Detect which cell encompasses the target text, then output its (x, y) center coordinate. 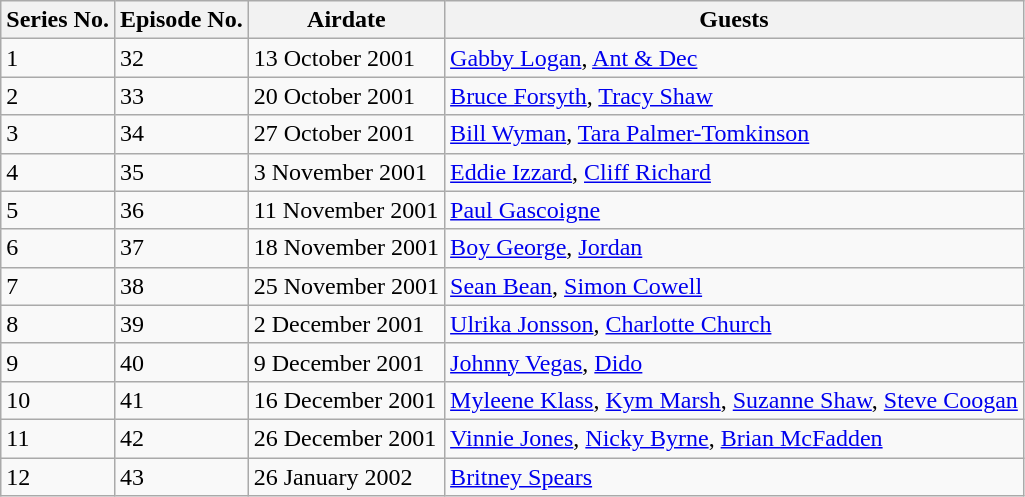
1 (58, 58)
Britney Spears (734, 477)
Gabby Logan, Ant & Dec (734, 58)
35 (181, 172)
Ulrika Jonsson, Charlotte Church (734, 324)
33 (181, 96)
4 (58, 172)
12 (58, 477)
Johnny Vegas, Dido (734, 362)
Eddie Izzard, Cliff Richard (734, 172)
36 (181, 210)
34 (181, 134)
10 (58, 400)
2 December 2001 (346, 324)
41 (181, 400)
Vinnie Jones, Nicky Byrne, Brian McFadden (734, 438)
7 (58, 286)
5 (58, 210)
13 October 2001 (346, 58)
42 (181, 438)
11 November 2001 (346, 210)
20 October 2001 (346, 96)
Paul Gascoigne (734, 210)
39 (181, 324)
Myleene Klass, Kym Marsh, Suzanne Shaw, Steve Coogan (734, 400)
9 (58, 362)
38 (181, 286)
Airdate (346, 20)
11 (58, 438)
37 (181, 248)
27 October 2001 (346, 134)
43 (181, 477)
Sean Bean, Simon Cowell (734, 286)
32 (181, 58)
6 (58, 248)
Series No. (58, 20)
3 November 2001 (346, 172)
18 November 2001 (346, 248)
26 January 2002 (346, 477)
Episode No. (181, 20)
3 (58, 134)
9 December 2001 (346, 362)
25 November 2001 (346, 286)
Boy George, Jordan (734, 248)
8 (58, 324)
Bruce Forsyth, Tracy Shaw (734, 96)
26 December 2001 (346, 438)
16 December 2001 (346, 400)
Bill Wyman, Tara Palmer-Tomkinson (734, 134)
40 (181, 362)
Guests (734, 20)
2 (58, 96)
